Detect which cell encompasses the target text, then output its [x, y] center coordinate. 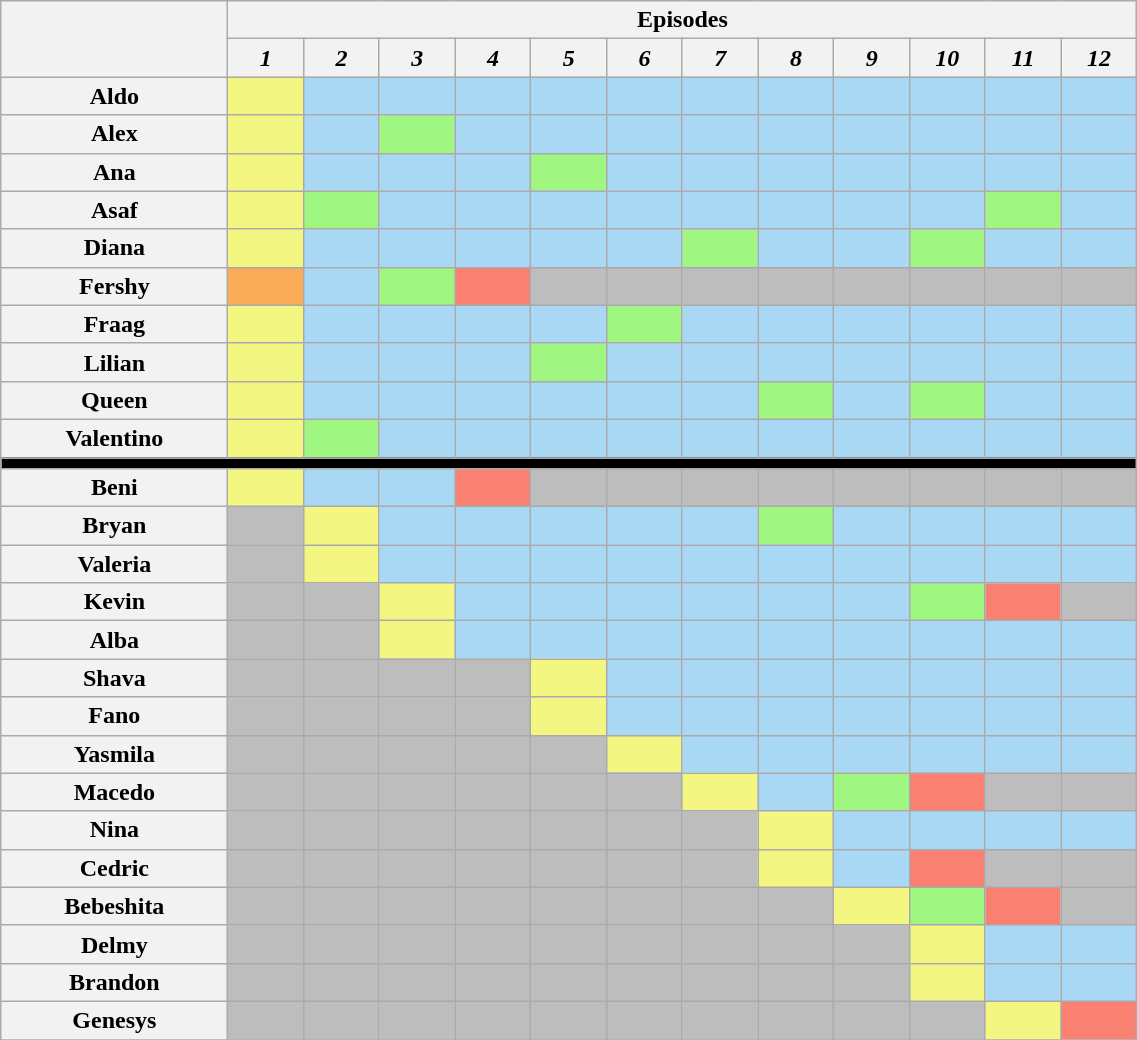
Macedo [114, 792]
Cedric [114, 868]
5 [569, 58]
Valentino [114, 438]
Brandon [114, 982]
1 [266, 58]
2 [342, 58]
Queen [114, 400]
Ana [114, 172]
Bryan [114, 526]
Fershy [114, 286]
12 [1099, 58]
8 [796, 58]
6 [645, 58]
Beni [114, 488]
3 [417, 58]
10 [948, 58]
11 [1023, 58]
Aldo [114, 96]
4 [493, 58]
Bebeshita [114, 906]
Alba [114, 640]
Episodes [682, 20]
Diana [114, 248]
Genesys [114, 1020]
Yasmila [114, 754]
Valeria [114, 564]
Lilian [114, 362]
Fraag [114, 324]
Nina [114, 830]
9 [872, 58]
Shava [114, 678]
Kevin [114, 602]
Fano [114, 716]
Asaf [114, 210]
7 [720, 58]
Alex [114, 134]
Delmy [114, 944]
